Extract the [X, Y] coordinate from the center of the cell holding the provided text.  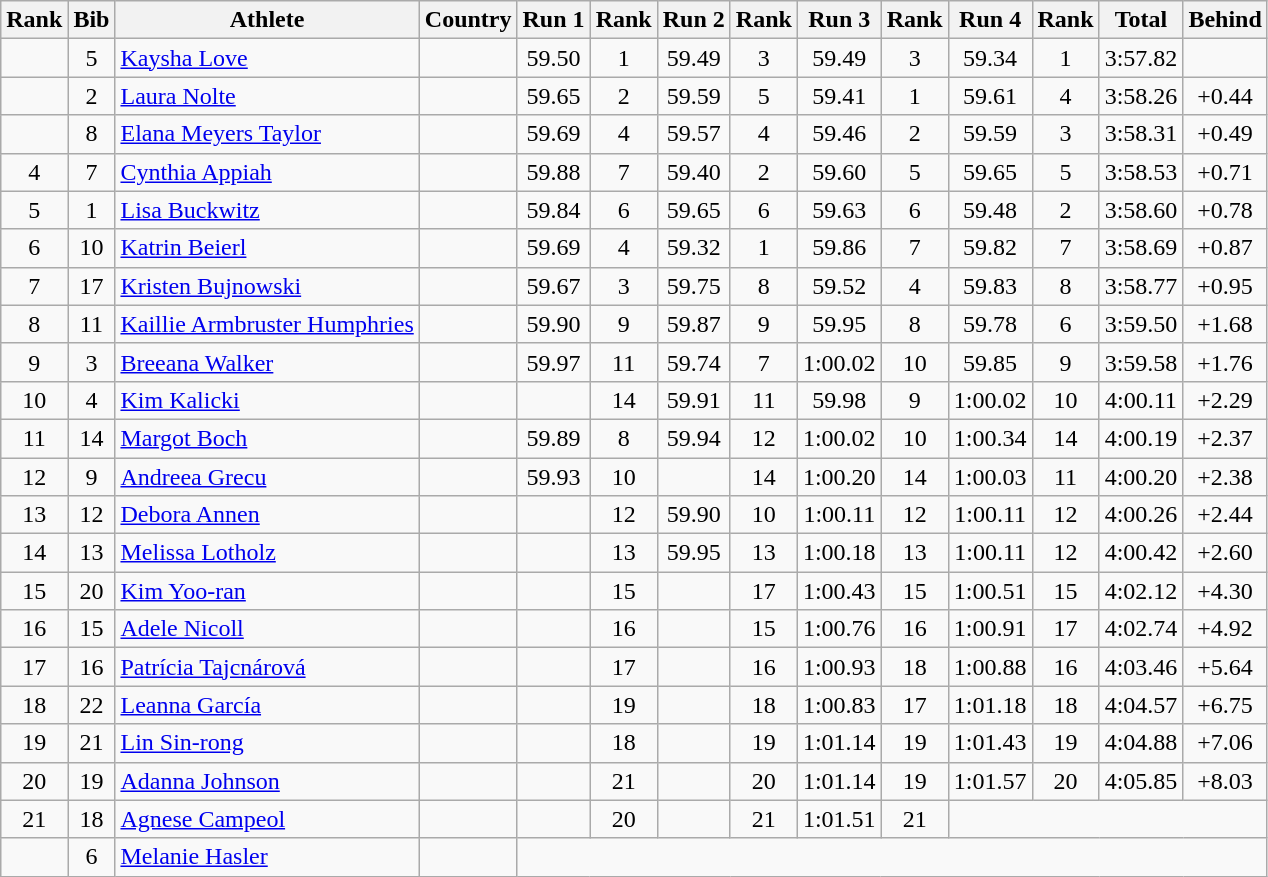
+5.64 [1225, 667]
1:01.57 [990, 781]
+4.92 [1225, 629]
+6.75 [1225, 705]
Kaysha Love [267, 58]
Andreea Grecu [267, 477]
59.98 [839, 400]
59.34 [990, 58]
Adanna Johnson [267, 781]
Kristen Bujnowski [267, 286]
4:00.20 [1141, 477]
59.88 [554, 172]
1:00.83 [839, 705]
59.61 [990, 96]
Patrícia Tajcnárová [267, 667]
1:00.20 [839, 477]
+7.06 [1225, 743]
+1.68 [1225, 324]
3:58.31 [1141, 134]
Bib [92, 20]
4:00.42 [1141, 553]
59.48 [990, 210]
59.41 [839, 96]
4:04.57 [1141, 705]
Country [468, 20]
59.82 [990, 248]
59.67 [554, 286]
Lin Sin-rong [267, 743]
59.85 [990, 362]
3:58.60 [1141, 210]
1:01.51 [839, 819]
1:00.18 [839, 553]
+1.76 [1225, 362]
+2.29 [1225, 400]
3:58.53 [1141, 172]
Kim Kalicki [267, 400]
Laura Nolte [267, 96]
59.52 [839, 286]
3:59.50 [1141, 324]
Run 4 [990, 20]
4:05.85 [1141, 781]
59.50 [554, 58]
1:00.51 [990, 591]
Breeana Walker [267, 362]
1:00.91 [990, 629]
Melissa Lotholz [267, 553]
59.46 [839, 134]
Agnese Campeol [267, 819]
22 [92, 705]
1:00.43 [839, 591]
1:00.03 [990, 477]
Lisa Buckwitz [267, 210]
+4.30 [1225, 591]
Total [1141, 20]
4:04.88 [1141, 743]
59.40 [694, 172]
4:00.11 [1141, 400]
59.97 [554, 362]
59.86 [839, 248]
+0.78 [1225, 210]
4:03.46 [1141, 667]
Cynthia Appiah [267, 172]
59.78 [990, 324]
Katrin Beierl [267, 248]
3:57.82 [1141, 58]
1:00.88 [990, 667]
59.93 [554, 477]
Kaillie Armbruster Humphries [267, 324]
4:02.74 [1141, 629]
59.87 [694, 324]
59.63 [839, 210]
Run 3 [839, 20]
+0.71 [1225, 172]
+0.95 [1225, 286]
+8.03 [1225, 781]
+2.60 [1225, 553]
+0.87 [1225, 248]
3:58.26 [1141, 96]
Melanie Hasler [267, 857]
4:00.19 [1141, 438]
59.94 [694, 438]
+0.49 [1225, 134]
59.75 [694, 286]
Run 1 [554, 20]
Debora Annen [267, 515]
3:59.58 [1141, 362]
Run 2 [694, 20]
59.84 [554, 210]
1:01.43 [990, 743]
Athlete [267, 20]
Margot Boch [267, 438]
+0.44 [1225, 96]
Behind [1225, 20]
59.74 [694, 362]
59.89 [554, 438]
3:58.69 [1141, 248]
Adele Nicoll [267, 629]
1:00.34 [990, 438]
+2.37 [1225, 438]
59.60 [839, 172]
59.83 [990, 286]
Elana Meyers Taylor [267, 134]
Kim Yoo-ran [267, 591]
1:00.93 [839, 667]
59.32 [694, 248]
3:58.77 [1141, 286]
+2.38 [1225, 477]
Leanna García [267, 705]
4:02.12 [1141, 591]
1:01.18 [990, 705]
1:00.76 [839, 629]
4:00.26 [1141, 515]
+2.44 [1225, 515]
59.91 [694, 400]
59.57 [694, 134]
